Identify which cell holds the provided text, then report its (X, Y) central coordinate. 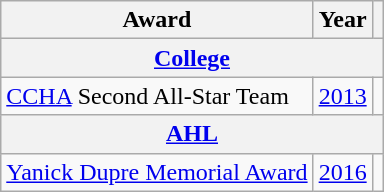
College (192, 58)
AHL (192, 134)
Award (157, 20)
2016 (342, 172)
Year (342, 20)
CCHA Second All-Star Team (157, 96)
2013 (342, 96)
Yanick Dupre Memorial Award (157, 172)
